Locate the cell with the specified text and output its (x, y) center coordinate. 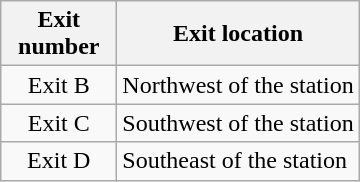
Exit D (59, 161)
Exit number (59, 34)
Southwest of the station (238, 123)
Exit B (59, 85)
Exit C (59, 123)
Southeast of the station (238, 161)
Exit location (238, 34)
Northwest of the station (238, 85)
